Capture the cell that displays the provided text and extract its (X, Y) central coordinate. 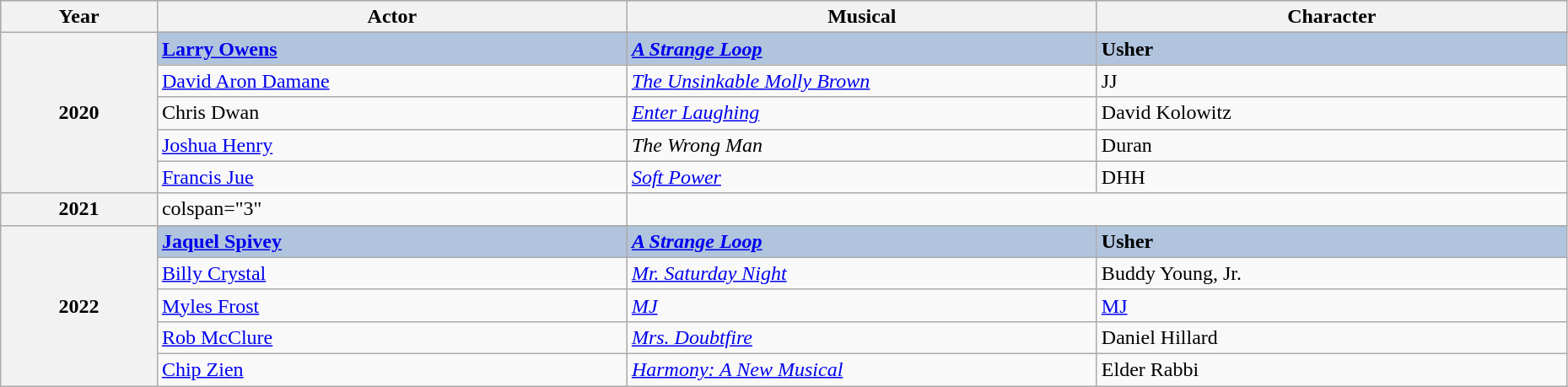
colspan="3" (391, 209)
Myles Frost (391, 305)
David Kolowitz (1331, 113)
Mrs. Doubtfire (862, 337)
Chip Zien (391, 369)
Joshua Henry (391, 145)
Elder Rabbi (1331, 369)
Duran (1331, 145)
Larry Owens (391, 49)
Character (1331, 17)
JJ (1331, 81)
Francis Jue (391, 177)
The Wrong Man (862, 145)
Soft Power (862, 177)
2021 (79, 209)
Buddy Young, Jr. (1331, 273)
Enter Laughing (862, 113)
Daniel Hillard (1331, 337)
2020 (79, 113)
Actor (391, 17)
Jaquel Spivey (391, 241)
DHH (1331, 177)
David Aron Damane (391, 81)
Billy Crystal (391, 273)
Mr. Saturday Night (862, 273)
Chris Dwan (391, 113)
Harmony: A New Musical (862, 369)
Rob McClure (391, 337)
Musical (862, 17)
The Unsinkable Molly Brown (862, 81)
Year (79, 17)
2022 (79, 305)
